Scan for the cell matching the given text and deliver its [x, y] coordinate at center. 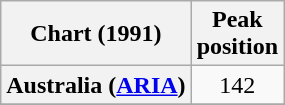
Chart (1991) [96, 34]
Australia (ARIA) [96, 85]
Peakposition [237, 34]
142 [237, 85]
